Detect which cell encompasses the target text, then output its (x, y) center coordinate. 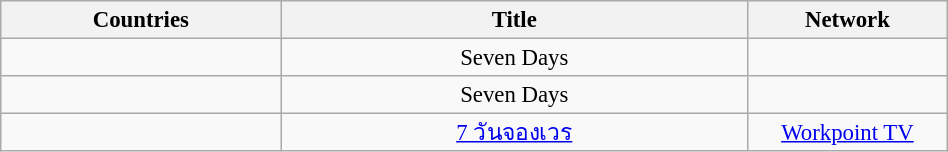
Network (848, 20)
Title (514, 20)
Workpoint TV (848, 133)
Countries (141, 20)
7 วันจองเวร (514, 133)
